Search for the cell housing the specified text and yield its (x, y) center coordinate. 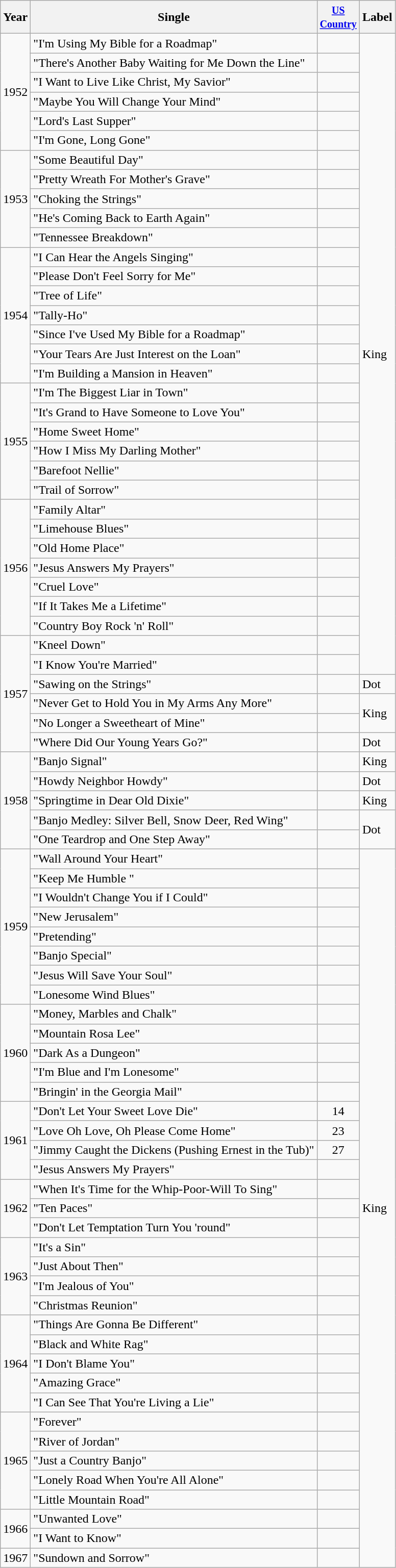
"Some Beautiful Day" (174, 160)
"Lonesome Wind Blues" (174, 995)
"Never Get to Hold You in My Arms Any More" (174, 703)
"If It Takes Me a Lifetime" (174, 606)
"How I Miss My Darling Mother" (174, 451)
"Ten Paces" (174, 1208)
"Home Sweet Home" (174, 432)
"Tree of Life" (174, 296)
1963 (15, 1276)
1954 (15, 315)
"Banjo Medley: Silver Bell, Snow Deer, Red Wing" (174, 820)
"There's Another Baby Waiting for Me Down the Line" (174, 63)
"Please Don't Feel Sorry for Me" (174, 276)
1962 (15, 1208)
1958 (15, 800)
1964 (15, 1363)
"Mountain Rosa Lee" (174, 1033)
"I Wouldn't Change You if I Could" (174, 898)
"Pretending" (174, 937)
"When It's Time for the Whip-Poor-Will To Sing" (174, 1189)
Single (174, 17)
1965 (15, 1460)
"Sawing on the Strings" (174, 684)
"He's Coming Back to Earth Again" (174, 218)
"Old Home Place" (174, 548)
"Black and White Rag" (174, 1344)
US Country (338, 17)
"Little Mountain Road" (174, 1499)
"Tennessee Breakdown" (174, 237)
"Cruel Love" (174, 587)
1967 (15, 1558)
"I'm Gone, Long Gone" (174, 140)
"River of Jordan" (174, 1441)
"I Want to Know" (174, 1538)
"Kneel Down" (174, 645)
Year (15, 17)
"Dark As a Dungeon" (174, 1053)
"Choking the Strings" (174, 198)
"Where Did Our Young Years Go?" (174, 742)
"Family Altar" (174, 509)
"Jesus Will Save Your Soul" (174, 975)
"Since I've Used My Bible for a Roadmap" (174, 335)
"Pretty Wreath For Mother's Grave" (174, 179)
Label (377, 17)
"Limehouse Blues" (174, 528)
1955 (15, 441)
"I'm Using My Bible for a Roadmap" (174, 43)
23 (338, 1130)
1952 (15, 92)
1956 (15, 567)
"I Want to Live Like Christ, My Savior" (174, 82)
"Just a Country Banjo" (174, 1460)
"I'm Building a Mansion in Heaven" (174, 373)
1966 (15, 1529)
1961 (15, 1140)
"Sundown and Sorrow" (174, 1558)
14 (338, 1111)
"Just About Then" (174, 1267)
"Trail of Sorrow" (174, 490)
"Amazing Grace" (174, 1383)
1957 (15, 694)
"I'm Blue and I'm Lonesome" (174, 1072)
"Wall Around Your Heart" (174, 858)
1953 (15, 198)
"New Jerusalem" (174, 917)
27 (338, 1150)
"Don't Let Your Sweet Love Die" (174, 1111)
"Barefoot Nellie" (174, 470)
"It's Grand to Have Someone to Love You" (174, 412)
"Jimmy Caught the Dickens (Pushing Ernest in the Tub)" (174, 1150)
"Maybe You Will Change Your Mind" (174, 102)
"I Know You're Married" (174, 665)
"No Longer a Sweetheart of Mine" (174, 723)
"Forever" (174, 1422)
"Unwanted Love" (174, 1519)
"I Can Hear the Angels Singing" (174, 257)
"Howdy Neighbor Howdy" (174, 781)
1960 (15, 1053)
"Christmas Reunion" (174, 1305)
"Keep Me Humble " (174, 878)
"Things Are Gonna Be Different" (174, 1325)
"I'm The Biggest Liar in Town" (174, 393)
"I'm Jealous of You" (174, 1286)
"Money, Marbles and Chalk" (174, 1014)
"Lonely Road When You're All Alone" (174, 1480)
"I Don't Blame You" (174, 1363)
"Tally-Ho" (174, 315)
"Banjo Special" (174, 956)
"Bringin' in the Georgia Mail" (174, 1092)
"Springtime in Dear Old Dixie" (174, 800)
"Don't Let Temptation Turn You 'round" (174, 1228)
"Lord's Last Supper" (174, 121)
"Your Tears Are Just Interest on the Loan" (174, 354)
"I Can See That You're Living a Lie" (174, 1402)
"Love Oh Love, Oh Please Come Home" (174, 1130)
1959 (15, 926)
"It's a Sin" (174, 1247)
"Banjo Signal" (174, 762)
"One Teardrop and One Step Away" (174, 839)
"Country Boy Rock 'n' Roll" (174, 626)
